Identify which cell holds the provided text, then report its (x, y) central coordinate. 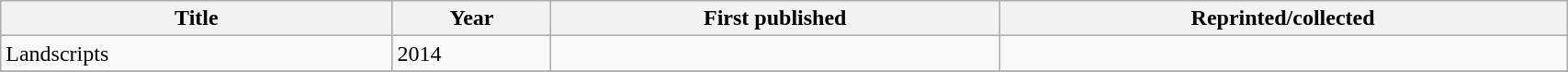
Year (472, 18)
First published (775, 18)
Title (197, 18)
Reprinted/collected (1283, 18)
Landscripts (197, 54)
2014 (472, 54)
